For the text-containing cell, return its midpoint in [x, y] coordinate format. 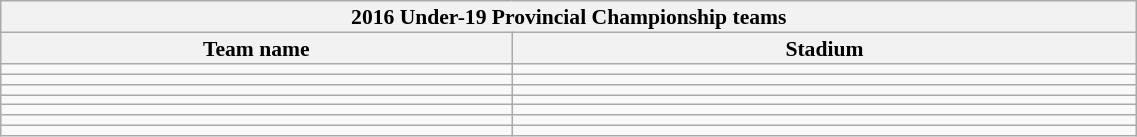
2016 Under-19 Provincial Championship teams [569, 17]
Team name [256, 49]
Stadium [824, 49]
